Search for the cell housing the specified text and yield its (X, Y) center coordinate. 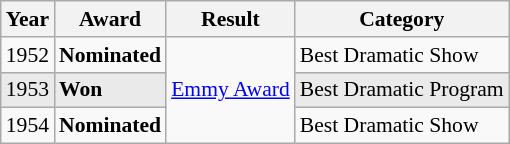
Year (28, 19)
Award (110, 19)
Best Dramatic Program (402, 90)
1953 (28, 90)
Emmy Award (230, 90)
Category (402, 19)
1954 (28, 126)
Result (230, 19)
1952 (28, 55)
Won (110, 90)
